Output the [X, Y] coordinate of the center of the cell containing the given text.  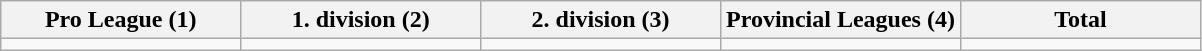
2. division (3) [601, 20]
Provincial Leagues (4) [841, 20]
Pro League (1) [121, 20]
1. division (2) [361, 20]
Total [1080, 20]
